Locate the cell with the specified text and output its (x, y) center coordinate. 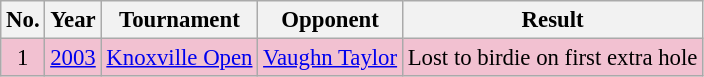
1 (23, 58)
Tournament (180, 20)
Result (552, 20)
No. (23, 20)
Knoxville Open (180, 58)
2003 (73, 58)
Opponent (330, 20)
Year (73, 20)
Lost to birdie on first extra hole (552, 58)
Vaughn Taylor (330, 58)
